Determine the (X, Y) coordinate at the center of the cell enclosing the given text.  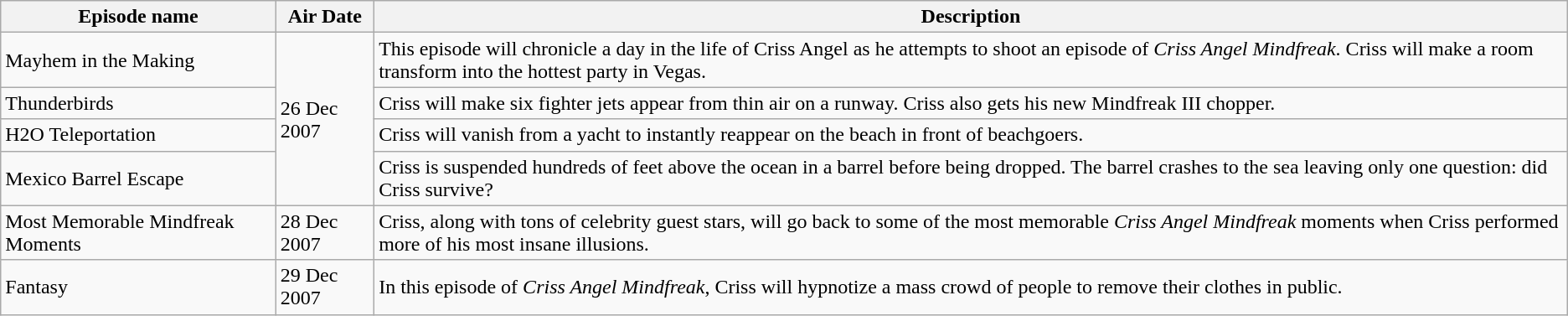
H2O Teleportation (138, 135)
Thunderbirds (138, 103)
Criss will make six fighter jets appear from thin air on a runway. Criss also gets his new Mindfreak III chopper. (972, 103)
Description (972, 17)
Air Date (325, 17)
Mayhem in the Making (138, 60)
In this episode of Criss Angel Mindfreak, Criss will hypnotize a mass crowd of people to remove their clothes in public. (972, 287)
Episode name (138, 17)
Fantasy (138, 287)
Most Memorable Mindfreak Moments (138, 233)
28 Dec 2007 (325, 233)
Mexico Barrel Escape (138, 178)
26 Dec 2007 (325, 119)
29 Dec 2007 (325, 287)
Criss will vanish from a yacht to instantly reappear on the beach in front of beachgoers. (972, 135)
